Determine the [X, Y] coordinate at the center of the cell enclosing the given text.  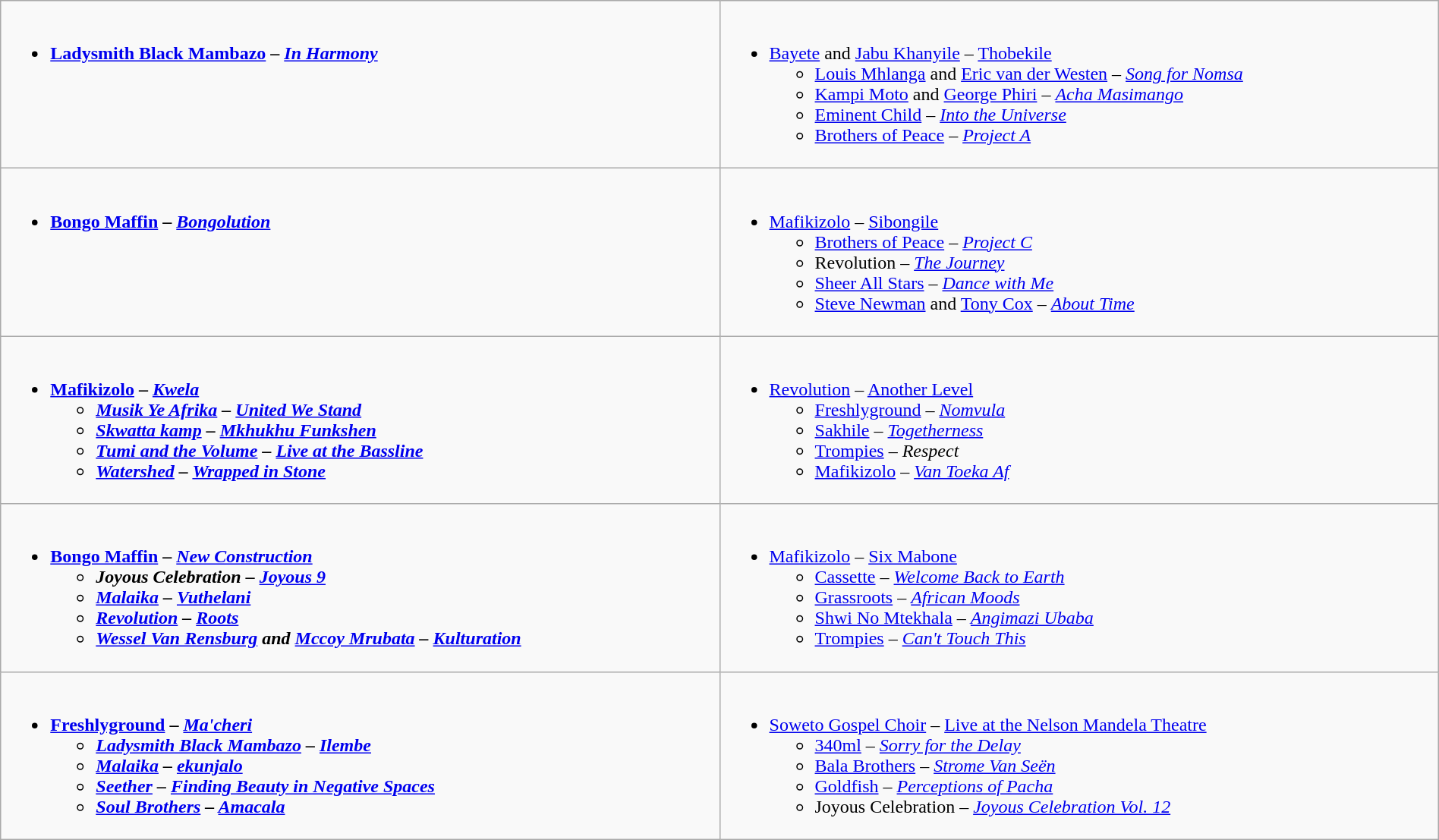
Bongo Maffin – Bongolution [360, 252]
Bongo Maffin – New ConstructionJoyous Celebration – Joyous 9Malaika – VuthelaniRevolution – RootsWessel Van Rensburg and Mccoy Mrubata – Kulturation [360, 587]
Mafikizolo – SibongileBrothers of Peace – Project CRevolution – The JourneySheer All Stars – Dance with MeSteve Newman and Tony Cox – About Time [1079, 252]
Freshlyground – Ma'cheriLadysmith Black Mambazo – IlembeMalaika – ekunjaloSeether – Finding Beauty in Negative SpacesSoul Brothers – Amacala [360, 756]
Mafikizolo – Six MaboneCassette – Welcome Back to EarthGrassroots – African MoodsShwi No Mtekhala – Angimazi UbabaTrompies – Can't Touch This [1079, 587]
Ladysmith Black Mambazo – In Harmony [360, 85]
Revolution – Another LevelFreshlyground – NomvulaSakhile – TogethernessTrompies – RespectMafikizolo – Van Toeka Af [1079, 420]
